Search for the cell housing the specified text and yield its [x, y] center coordinate. 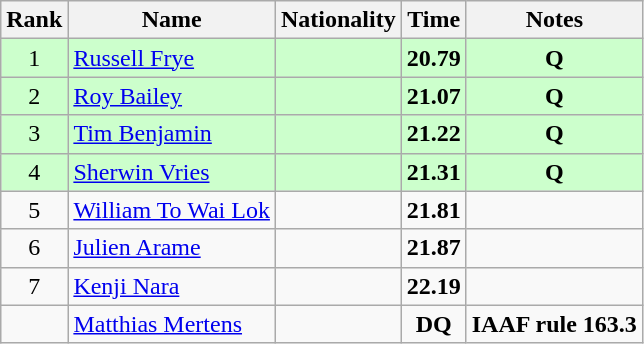
Russell Frye [172, 58]
2 [34, 96]
21.22 [434, 134]
Sherwin Vries [172, 172]
21.87 [434, 248]
1 [34, 58]
21.31 [434, 172]
Roy Bailey [172, 96]
20.79 [434, 58]
6 [34, 248]
DQ [434, 324]
Kenji Nara [172, 286]
Name [172, 20]
Nationality [338, 20]
Julien Arame [172, 248]
21.81 [434, 210]
4 [34, 172]
3 [34, 134]
Rank [34, 20]
21.07 [434, 96]
William To Wai Lok [172, 210]
Notes [554, 20]
Matthias Mertens [172, 324]
Tim Benjamin [172, 134]
22.19 [434, 286]
Time [434, 20]
IAAF rule 163.3 [554, 324]
5 [34, 210]
7 [34, 286]
